From the cell containing the given text, extract its center point as (x, y) coordinate. 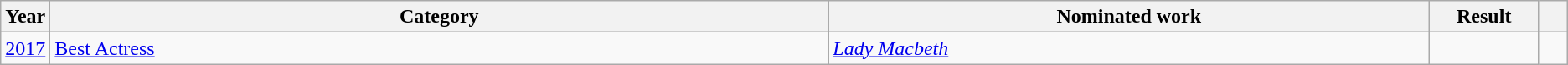
Lady Macbeth (1129, 48)
Category (439, 17)
2017 (25, 48)
Nominated work (1129, 17)
Best Actress (439, 48)
Year (25, 17)
Result (1484, 17)
